For the text-containing cell, return its midpoint in [x, y] coordinate format. 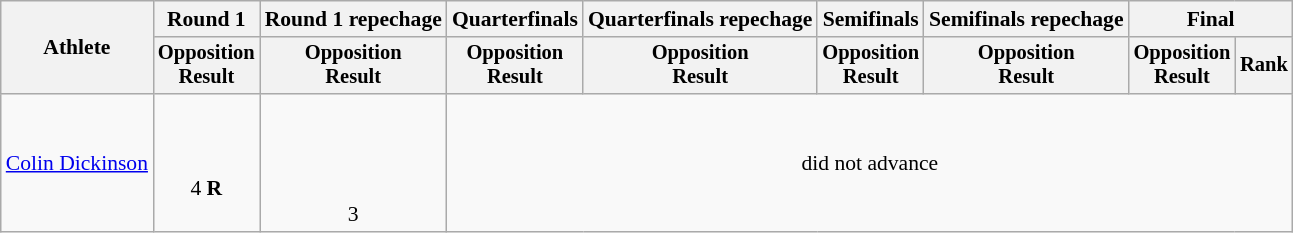
4 R [206, 163]
Athlete [77, 48]
Colin Dickinson [77, 163]
3 [354, 163]
Quarterfinals [515, 19]
Rank [1264, 66]
Semifinals repechage [1026, 19]
Round 1 repechage [354, 19]
Final [1211, 19]
Semifinals [870, 19]
Quarterfinals repechage [700, 19]
Round 1 [206, 19]
did not advance [870, 163]
